Identify which cell holds the provided text, then report its (x, y) central coordinate. 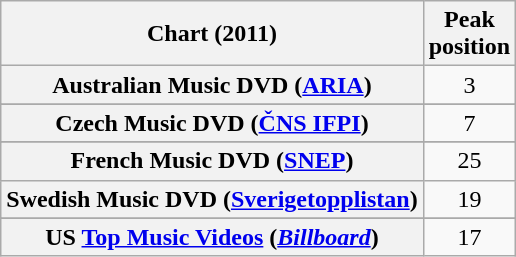
17 (469, 237)
25 (469, 161)
French Music DVD (SNEP) (212, 161)
19 (469, 199)
Australian Music DVD (ARIA) (212, 85)
Peakposition (469, 34)
Chart (2011) (212, 34)
US Top Music Videos (Billboard) (212, 237)
Swedish Music DVD (Sverigetopplistan) (212, 199)
3 (469, 85)
Czech Music DVD (ČNS IFPI) (212, 123)
7 (469, 123)
